For the text-containing cell, return its midpoint in (x, y) coordinate format. 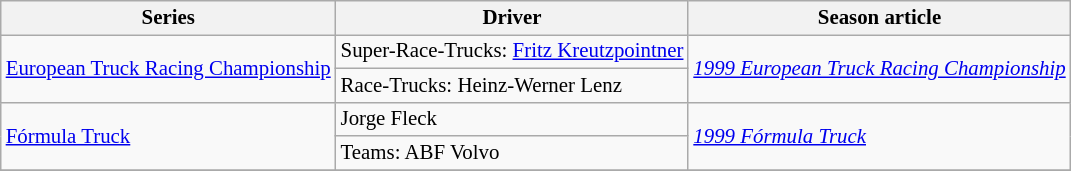
Teams: ABF Volvo (512, 153)
Super-Race-Trucks: Fritz Kreutzpointner (512, 51)
Season article (879, 18)
Series (168, 18)
Race-Trucks: Heinz-Werner Lenz (512, 85)
European Truck Racing Championship (168, 68)
Jorge Fleck (512, 119)
1999 European Truck Racing Championship (879, 68)
Driver (512, 18)
1999 Fórmula Truck (879, 136)
Fórmula Truck (168, 136)
